Pinpoint the cell where the given text exists, returning its [x, y] midpoint coordinate. 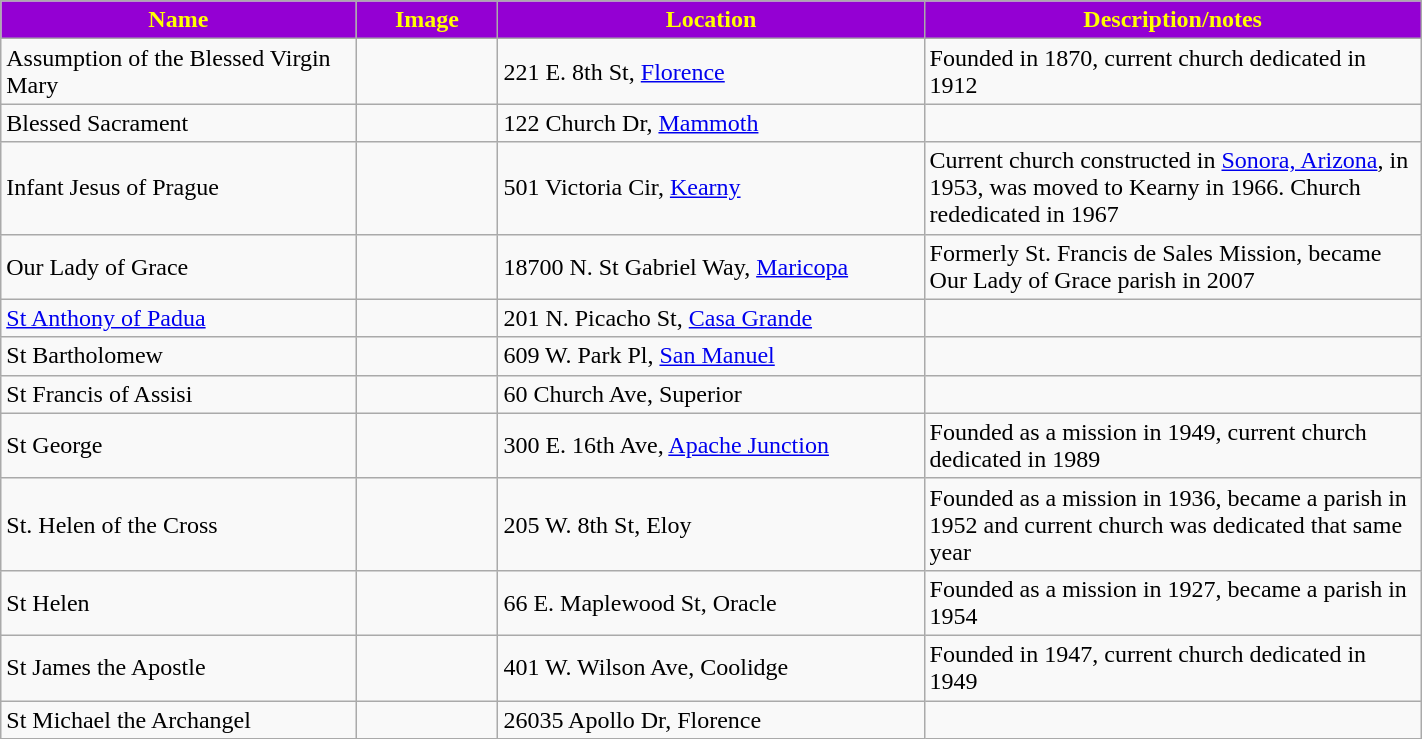
300 E. 16th Ave, Apache Junction [711, 446]
Current church constructed in Sonora, Arizona, in 1953, was moved to Kearny in 1966. Church rededicated in 1967 [1172, 188]
St George [178, 446]
Founded as a mission in 1949, current church dedicated in 1989 [1172, 446]
St Michael the Archangel [178, 719]
St Francis of Assisi [178, 394]
St Anthony of Padua [178, 318]
60 Church Ave, Superior [711, 394]
205 W. 8th St, Eloy [711, 524]
Founded in 1947, current church dedicated in 1949 [1172, 668]
Assumption of the Blessed Virgin Mary [178, 72]
501 Victoria Cir, Kearny [711, 188]
Formerly St. Francis de Sales Mission, became Our Lady of Grace parish in 2007 [1172, 266]
Founded as a mission in 1936, became a parish in 1952 and current church was dedicated that same year [1172, 524]
St Bartholomew [178, 356]
221 E. 8th St, Florence [711, 72]
Infant Jesus of Prague [178, 188]
St. Helen of the Cross [178, 524]
St James the Apostle [178, 668]
401 W. Wilson Ave, Coolidge [711, 668]
201 N. Picacho St, Casa Grande [711, 318]
Our Lady of Grace [178, 266]
St Helen [178, 602]
Founded in 1870, current church dedicated in 1912 [1172, 72]
Founded as a mission in 1927, became a parish in 1954 [1172, 602]
26035 Apollo Dr, Florence [711, 719]
66 E. Maplewood St, Oracle [711, 602]
Description/notes [1172, 20]
Image [427, 20]
Blessed Sacrament [178, 123]
609 W. Park Pl, San Manuel [711, 356]
Name [178, 20]
Location [711, 20]
18700 N. St Gabriel Way, Maricopa [711, 266]
122 Church Dr, Mammoth [711, 123]
